For the text-containing cell, return its midpoint in [X, Y] coordinate format. 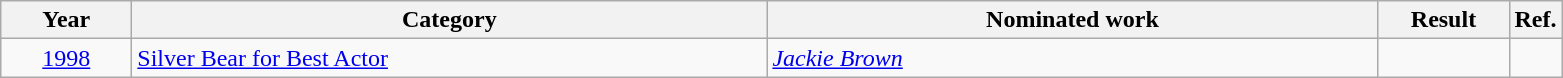
1998 [66, 58]
Ref. [1536, 20]
Silver Bear for Best Actor [450, 58]
Result [1444, 20]
Nominated work [1072, 20]
Category [450, 20]
Year [66, 20]
Jackie Brown [1072, 58]
